Extract the (x, y) coordinate from the center of the cell holding the provided text.  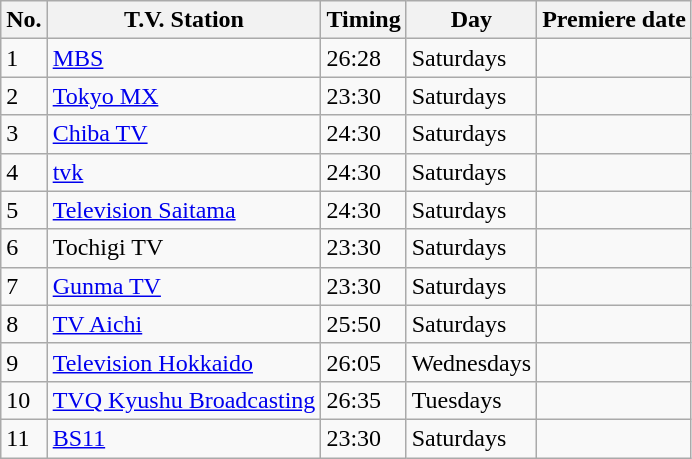
Gunma TV (184, 286)
BS11 (184, 438)
Television Hokkaido (184, 362)
4 (24, 172)
Premiere date (614, 20)
5 (24, 210)
26:05 (364, 362)
Day (471, 20)
Tuesdays (471, 400)
Tochigi TV (184, 248)
MBS (184, 58)
8 (24, 324)
9 (24, 362)
25:50 (364, 324)
26:28 (364, 58)
2 (24, 96)
Timing (364, 20)
TVQ Kyushu Broadcasting (184, 400)
6 (24, 248)
Television Saitama (184, 210)
3 (24, 134)
7 (24, 286)
TV Aichi (184, 324)
Tokyo MX (184, 96)
tvk (184, 172)
Wednesdays (471, 362)
Chiba TV (184, 134)
T.V. Station (184, 20)
26:35 (364, 400)
No. (24, 20)
1 (24, 58)
10 (24, 400)
11 (24, 438)
